Identify which cell holds the provided text, then report its (X, Y) central coordinate. 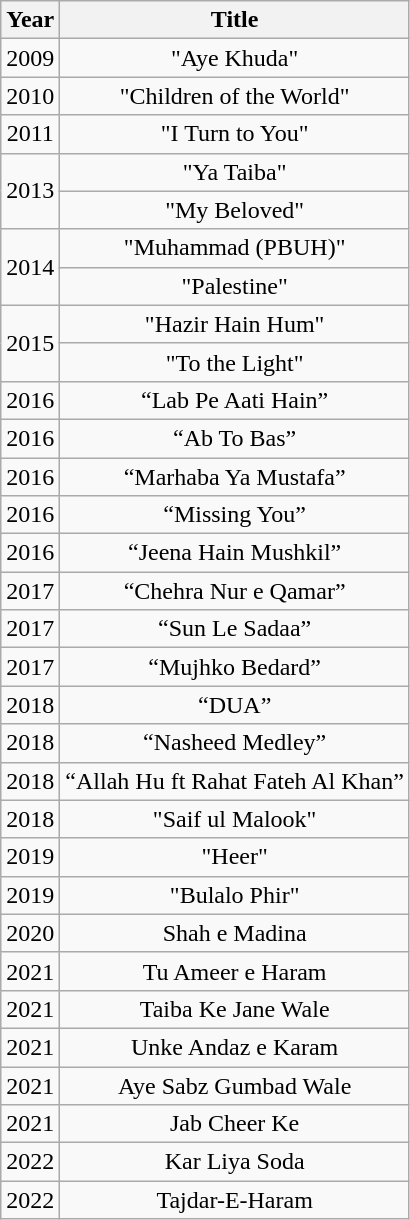
"Hazir Hain Hum" (235, 324)
“Missing You” (235, 515)
Aye Sabz Gumbad Wale (235, 1085)
2020 (30, 933)
Tu Ameer e Haram (235, 971)
"Children of the World" (235, 96)
“Mujhko Bedard” (235, 667)
Jab Cheer Ke (235, 1124)
"Saif ul Malook" (235, 819)
Title (235, 20)
"Heer" (235, 857)
“DUA” (235, 705)
Kar Liya Soda (235, 1162)
“Nasheed Medley” (235, 743)
"Muhammad (PBUH)" (235, 248)
“Ab To Bas” (235, 438)
"Bulalo Phir" (235, 895)
"I Turn to You" (235, 134)
2009 (30, 58)
"Ya Taiba" (235, 172)
"My Beloved" (235, 210)
"To the Light" (235, 362)
2014 (30, 267)
Taiba Ke Jane Wale (235, 1009)
“Jeena Hain Mushkil” (235, 553)
"Aye Khuda" (235, 58)
Tajdar-E-Haram (235, 1200)
Shah e Madina (235, 933)
“Sun Le Sadaa” (235, 629)
“Lab Pe Aati Hain” (235, 400)
2010 (30, 96)
Year (30, 20)
Unke Andaz e Karam (235, 1047)
"Palestine" (235, 286)
“Allah Hu ft Rahat Fateh Al Khan” (235, 781)
“Marhaba Ya Mustafa” (235, 477)
2015 (30, 343)
2011 (30, 134)
2013 (30, 191)
“Chehra Nur e Qamar” (235, 591)
